Provide the (X, Y) coordinate of the cell's center where the given text is located.  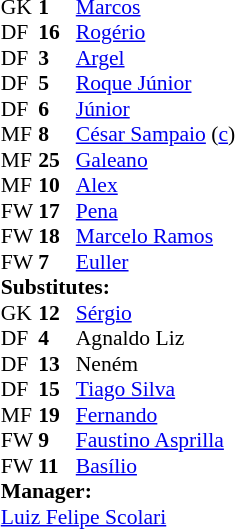
5 (57, 83)
Faustino Asprilla (156, 441)
3 (57, 58)
11 (57, 466)
13 (57, 364)
15 (57, 389)
Tiago Silva (156, 389)
25 (57, 160)
6 (57, 109)
GK (20, 313)
4 (57, 339)
Neném (156, 364)
9 (57, 441)
Pena (156, 211)
Manager: (118, 491)
Substitutes: (118, 287)
Agnaldo Liz (156, 339)
12 (57, 313)
Galeano (156, 160)
Marcelo Ramos (156, 237)
Alex (156, 185)
10 (57, 185)
Argel (156, 58)
Basílio (156, 466)
Fernando (156, 415)
16 (57, 33)
8 (57, 135)
Rogério (156, 33)
18 (57, 237)
17 (57, 211)
Roque Júnior (156, 83)
19 (57, 415)
César Sampaio (c) (156, 135)
Sérgio (156, 313)
Júnior (156, 109)
7 (57, 262)
Euller (156, 262)
